Return (x, y) of the center of cell containing provided text 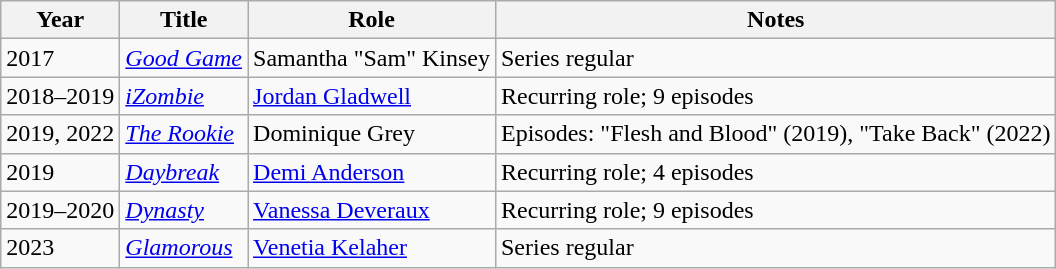
Title (184, 20)
Demi Anderson (372, 172)
Vanessa Deveraux (372, 210)
Notes (775, 20)
Year (60, 20)
2018–2019 (60, 96)
Venetia Kelaher (372, 248)
Recurring role; 4 episodes (775, 172)
2019 (60, 172)
iZombie (184, 96)
2019–2020 (60, 210)
2023 (60, 248)
Daybreak (184, 172)
Good Game (184, 58)
Samantha "Sam" Kinsey (372, 58)
The Rookie (184, 134)
Role (372, 20)
2017 (60, 58)
Dynasty (184, 210)
Glamorous (184, 248)
Episodes: "Flesh and Blood" (2019), "Take Back" (2022) (775, 134)
2019, 2022 (60, 134)
Jordan Gladwell (372, 96)
Dominique Grey (372, 134)
